Find where the given text appears and provide that cell's center as (X, Y) coordinate. 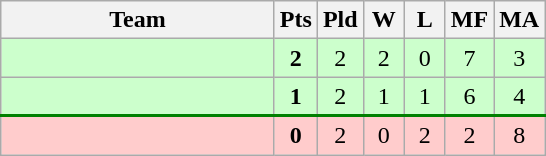
7 (469, 58)
Pld (340, 20)
MF (469, 20)
8 (520, 136)
Team (138, 20)
4 (520, 96)
Pts (296, 20)
MA (520, 20)
W (384, 20)
3 (520, 58)
6 (469, 96)
L (424, 20)
